Extract the [x, y] coordinate from the center of the cell holding the provided text.  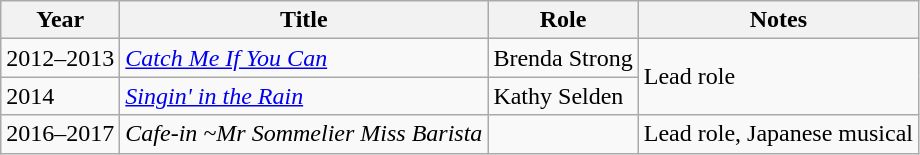
Lead role [778, 77]
2012–2013 [60, 58]
2014 [60, 96]
Catch Me If You Can [304, 58]
Title [304, 20]
Brenda Strong [563, 58]
Notes [778, 20]
Year [60, 20]
Cafe-in ~Mr Sommelier Miss Barista [304, 134]
Kathy Selden [563, 96]
2016–2017 [60, 134]
Singin' in the Rain [304, 96]
Lead role, Japanese musical [778, 134]
Role [563, 20]
